Detect which cell encompasses the target text, then output its [X, Y] center coordinate. 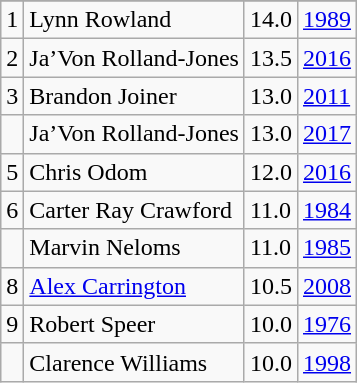
14.0 [270, 20]
Robert Speer [134, 324]
Marvin Neloms [134, 248]
Brandon Joiner [134, 96]
Lynn Rowland [134, 20]
6 [12, 210]
1989 [326, 20]
Alex Carrington [134, 286]
2011 [326, 96]
10.5 [270, 286]
1 [12, 20]
9 [12, 324]
5 [12, 172]
Chris Odom [134, 172]
1976 [326, 324]
Clarence Williams [134, 362]
12.0 [270, 172]
1984 [326, 210]
2 [12, 58]
1985 [326, 248]
13.5 [270, 58]
8 [12, 286]
Carter Ray Crawford [134, 210]
2017 [326, 134]
3 [12, 96]
1998 [326, 362]
2008 [326, 286]
